Search for the cell housing the specified text and yield its (X, Y) center coordinate. 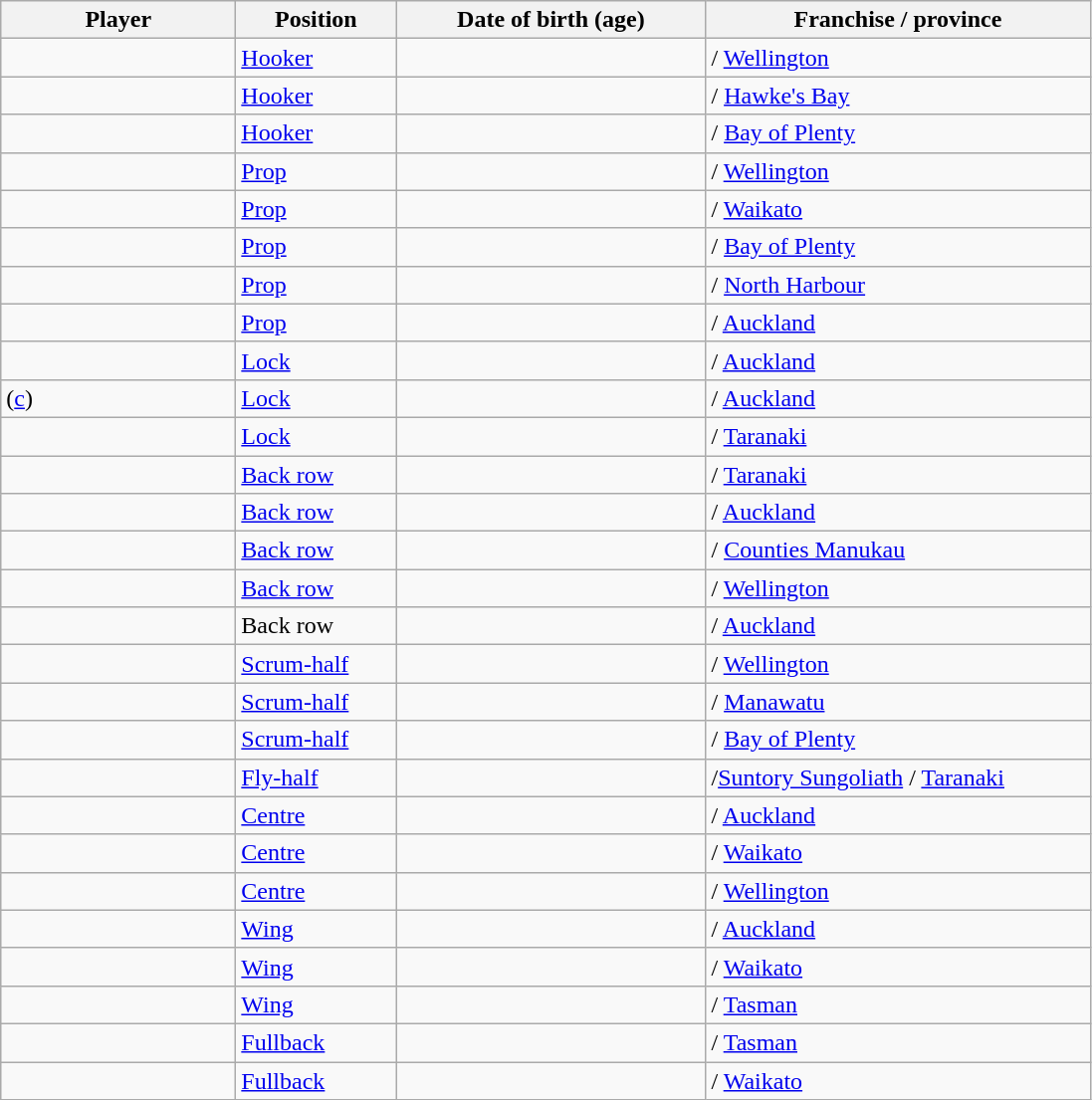
Fly-half (317, 777)
/ Counties Manukau (898, 550)
Position (317, 20)
/ Hawke's Bay (898, 96)
/Suntory Sungoliath / Taranaki (898, 777)
(c) (118, 398)
Player (118, 20)
/ Manawatu (898, 702)
Date of birth (age) (551, 20)
/ North Harbour (898, 285)
Franchise / province (898, 20)
